Return (X, Y) of the center of cell containing provided text 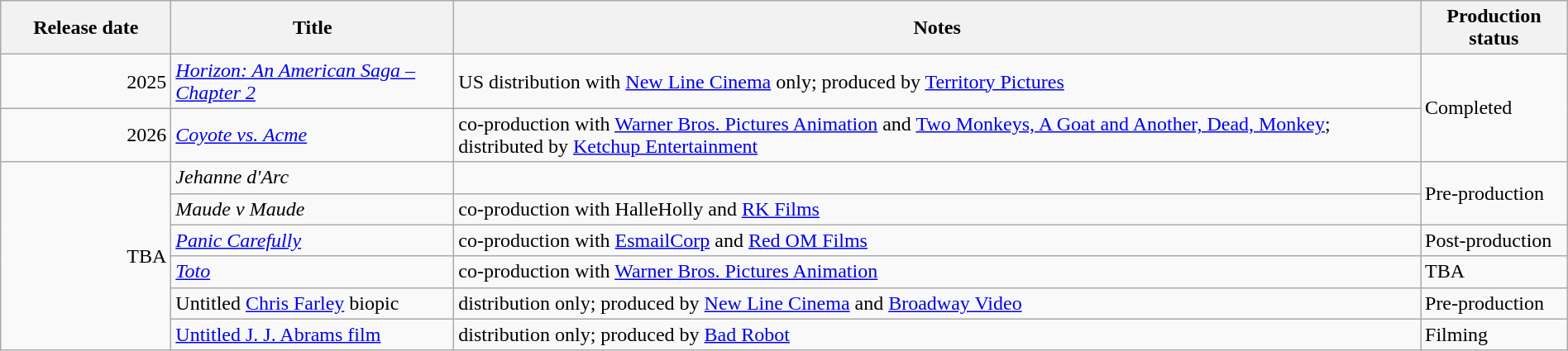
Panic Carefully (313, 240)
Horizon: An American Saga – Chapter 2 (313, 81)
co-production with Warner Bros. Pictures Animation and Two Monkeys, A Goat and Another, Dead, Monkey; distributed by Ketchup Entertainment (938, 135)
Untitled Chris Farley biopic (313, 303)
Coyote vs. Acme (313, 135)
Jehanne d'Arc (313, 178)
2026 (86, 135)
distribution only; produced by New Line Cinema and Broadway Video (938, 303)
co-production with HalleHolly and RK Films (938, 209)
Toto (313, 272)
2025 (86, 81)
Completed (1494, 108)
Notes (938, 28)
co-production with Warner Bros. Pictures Animation (938, 272)
Untitled J. J. Abrams film (313, 334)
Release date (86, 28)
co-production with EsmailCorp and Red OM Films (938, 240)
US distribution with New Line Cinema only; produced by Territory Pictures (938, 81)
Title (313, 28)
Filming (1494, 334)
Post-production (1494, 240)
distribution only; produced by Bad Robot (938, 334)
Production status (1494, 28)
Maude v Maude (313, 209)
